Search for the cell housing the specified text and yield its (x, y) center coordinate. 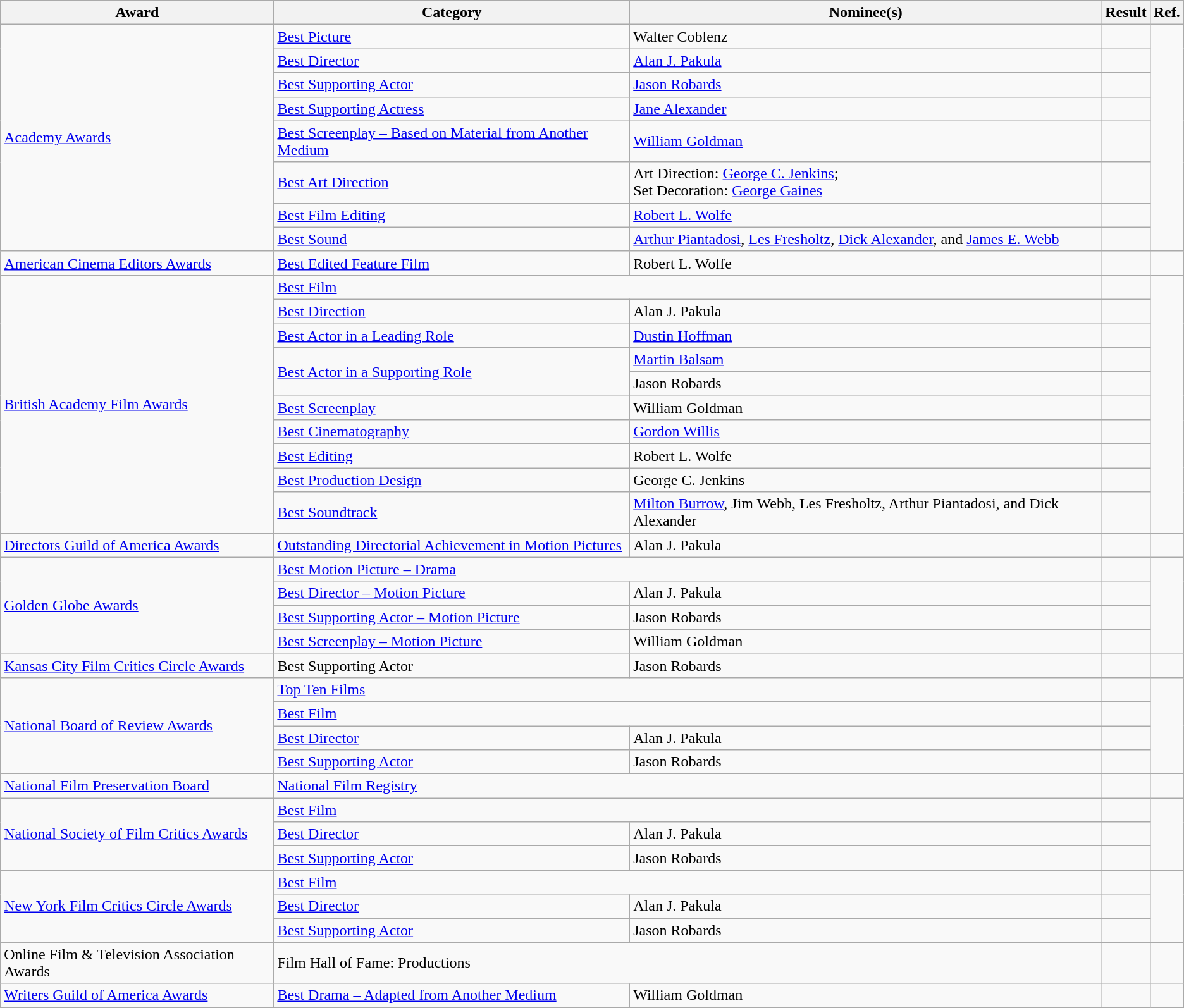
Outstanding Directorial Achievement in Motion Pictures (452, 545)
Nominee(s) (866, 13)
Arthur Piantadosi, Les Fresholtz, Dick Alexander, and James E. Webb (866, 239)
Best Drama – Adapted from Another Medium (452, 995)
Martin Balsam (866, 360)
National Board of Review Awards (137, 725)
British Academy Film Awards (137, 404)
National Film Preservation Board (137, 786)
American Cinema Editors Awards (137, 263)
Best Director – Motion Picture (452, 593)
Directors Guild of America Awards (137, 545)
George C. Jenkins (866, 480)
Milton Burrow, Jim Webb, Les Fresholtz, Arthur Piantadosi, and Dick Alexander (866, 512)
Best Sound (452, 239)
Best Screenplay – Based on Material from Another Medium (452, 142)
National Film Registry (688, 786)
Kansas City Film Critics Circle Awards (137, 665)
Walter Coblenz (866, 37)
National Society of Film Critics Awards (137, 834)
Ref. (1166, 13)
Dustin Hoffman (866, 336)
Best Edited Feature Film (452, 263)
Best Screenplay – Motion Picture (452, 641)
Best Actor in a Leading Role (452, 336)
Art Direction: George C. Jenkins; Set Decoration: George Gaines (866, 182)
Best Screenplay (452, 408)
Best Supporting Actress (452, 109)
Best Actor in a Supporting Role (452, 372)
New York Film Critics Circle Awards (137, 906)
Academy Awards (137, 138)
Best Cinematography (452, 432)
Best Supporting Actor – Motion Picture (452, 617)
Result (1126, 13)
Best Direction (452, 311)
Best Soundtrack (452, 512)
Best Film Editing (452, 215)
Top Ten Films (688, 689)
Gordon Willis (866, 432)
Award (137, 13)
Film Hall of Fame: Productions (688, 962)
Online Film & Television Association Awards (137, 962)
Category (452, 13)
Jane Alexander (866, 109)
Best Editing (452, 456)
Best Production Design (452, 480)
Best Picture (452, 37)
Golden Globe Awards (137, 605)
Writers Guild of America Awards (137, 995)
Best Art Direction (452, 182)
Best Motion Picture – Drama (688, 569)
